Extract the [X, Y] coordinate from the center of the cell holding the provided text.  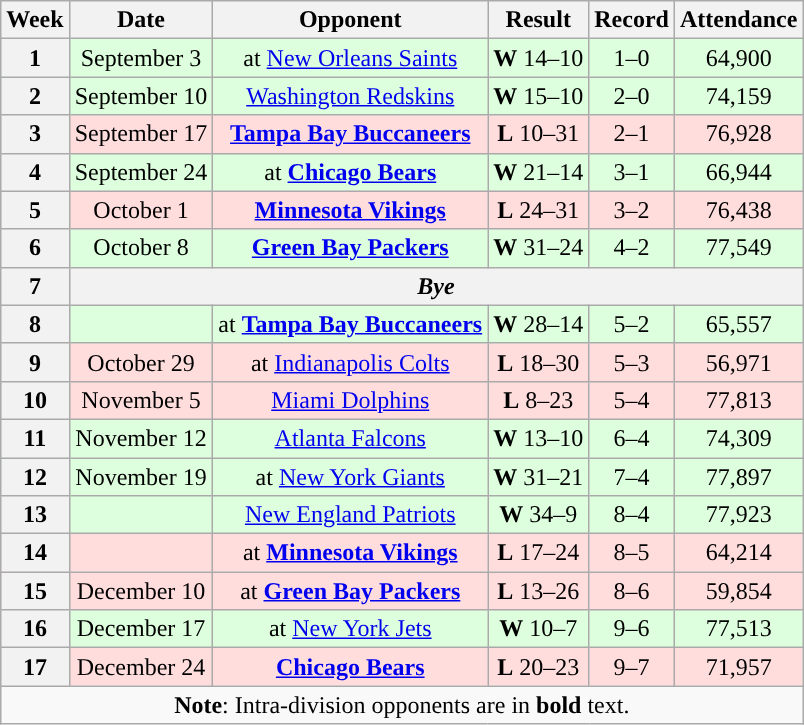
8 [35, 324]
11 [35, 438]
77,923 [738, 515]
September 10 [141, 96]
Result [538, 20]
2–1 [632, 134]
14 [35, 553]
L 18–30 [538, 362]
Miami Dolphins [350, 400]
5–3 [632, 362]
L 24–31 [538, 210]
Minnesota Vikings [350, 210]
October 1 [141, 210]
W 13–10 [538, 438]
9 [35, 362]
77,813 [738, 400]
1–0 [632, 58]
L 20–23 [538, 667]
at Green Bay Packers [350, 591]
13 [35, 515]
2–0 [632, 96]
16 [35, 629]
9–6 [632, 629]
Bye [436, 286]
2 [35, 96]
74,159 [738, 96]
at Indianapolis Colts [350, 362]
77,513 [738, 629]
September 24 [141, 172]
66,944 [738, 172]
December 10 [141, 591]
W 31–21 [538, 477]
Green Bay Packers [350, 248]
W 28–14 [538, 324]
September 3 [141, 58]
Week [35, 20]
17 [35, 667]
4–2 [632, 248]
56,971 [738, 362]
W 31–24 [538, 248]
9–7 [632, 667]
at Chicago Bears [350, 172]
L 17–24 [538, 553]
74,309 [738, 438]
59,854 [738, 591]
Atlanta Falcons [350, 438]
6 [35, 248]
77,897 [738, 477]
at Tampa Bay Buccaneers [350, 324]
Record [632, 20]
W 10–7 [538, 629]
Washington Redskins [350, 96]
L 10–31 [538, 134]
November 5 [141, 400]
at New York Giants [350, 477]
October 29 [141, 362]
7 [35, 286]
7–4 [632, 477]
64,900 [738, 58]
Tampa Bay Buccaneers [350, 134]
8–5 [632, 553]
5 [35, 210]
12 [35, 477]
at New Orleans Saints [350, 58]
New England Patriots [350, 515]
December 17 [141, 629]
3–2 [632, 210]
September 17 [141, 134]
15 [35, 591]
76,928 [738, 134]
71,957 [738, 667]
5–2 [632, 324]
3 [35, 134]
77,549 [738, 248]
Opponent [350, 20]
10 [35, 400]
4 [35, 172]
64,214 [738, 553]
W 21–14 [538, 172]
W 34–9 [538, 515]
November 12 [141, 438]
L 13–26 [538, 591]
5–4 [632, 400]
76,438 [738, 210]
W 15–10 [538, 96]
Date [141, 20]
3–1 [632, 172]
Attendance [738, 20]
8–4 [632, 515]
Chicago Bears [350, 667]
October 8 [141, 248]
December 24 [141, 667]
W 14–10 [538, 58]
November 19 [141, 477]
Note: Intra-division opponents are in bold text. [402, 705]
L 8–23 [538, 400]
at Minnesota Vikings [350, 553]
6–4 [632, 438]
1 [35, 58]
8–6 [632, 591]
65,557 [738, 324]
at New York Jets [350, 629]
